Locate the cell with the specified text and output its [X, Y] center coordinate. 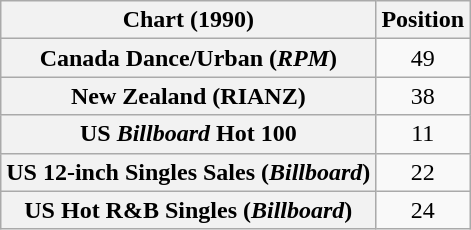
49 [423, 58]
Position [423, 20]
11 [423, 134]
US Hot R&B Singles (Billboard) [188, 210]
New Zealand (RIANZ) [188, 96]
US 12-inch Singles Sales (Billboard) [188, 172]
38 [423, 96]
Canada Dance/Urban (RPM) [188, 58]
US Billboard Hot 100 [188, 134]
22 [423, 172]
Chart (1990) [188, 20]
24 [423, 210]
